Find where the given text appears and provide that cell's center as [x, y] coordinate. 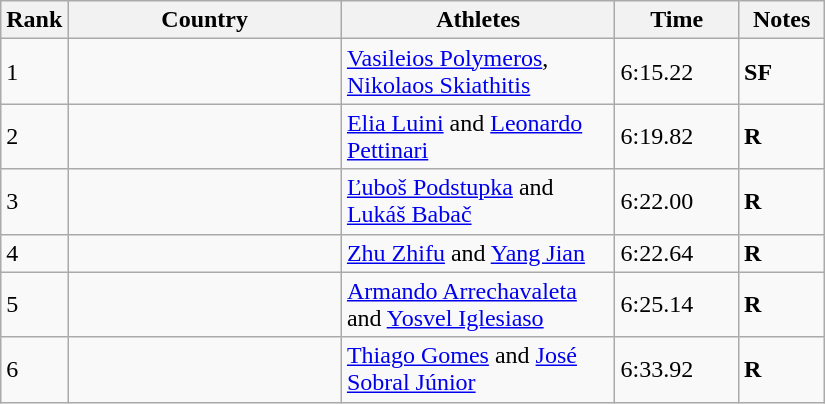
6:22.64 [677, 253]
6:19.82 [677, 136]
Athletes [478, 20]
Vasileios Polymeros, Nikolaos Skiathitis [478, 72]
Notes [782, 20]
6 [34, 370]
Armando Arrechavaleta and Yosvel Iglesiaso [478, 304]
Ľuboš Podstupka and Lukáš Babač [478, 202]
3 [34, 202]
Elia Luini and Leonardo Pettinari [478, 136]
5 [34, 304]
6:25.14 [677, 304]
6:33.92 [677, 370]
6:15.22 [677, 72]
Thiago Gomes and José Sobral Júnior [478, 370]
6:22.00 [677, 202]
4 [34, 253]
SF [782, 72]
Zhu Zhifu and Yang Jian [478, 253]
Country [205, 20]
2 [34, 136]
Time [677, 20]
Rank [34, 20]
1 [34, 72]
